Return (X, Y) of the center of cell containing provided text 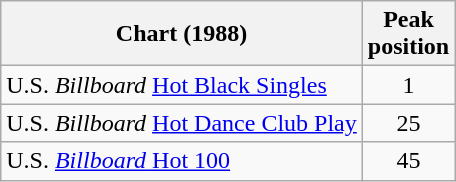
U.S. Billboard Hot 100 (182, 161)
45 (408, 161)
Peakposition (408, 34)
25 (408, 123)
1 (408, 85)
Chart (1988) (182, 34)
U.S. Billboard Hot Black Singles (182, 85)
U.S. Billboard Hot Dance Club Play (182, 123)
